Find where the given text appears and provide that cell's center as (x, y) coordinate. 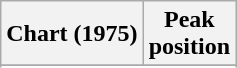
Chart (1975) (72, 34)
Peakposition (189, 34)
